Return (X, Y) of the center of cell containing provided text 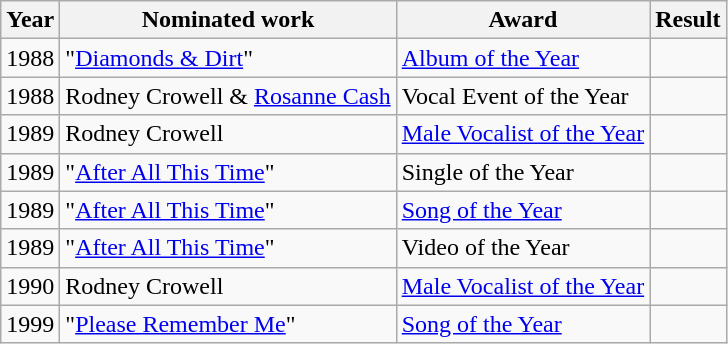
Year (30, 20)
Album of the Year (522, 58)
1990 (30, 286)
Video of the Year (522, 248)
Rodney Crowell & Rosanne Cash (228, 96)
Award (522, 20)
1999 (30, 324)
"Diamonds & Dirt" (228, 58)
Vocal Event of the Year (522, 96)
Single of the Year (522, 172)
Nominated work (228, 20)
"Please Remember Me" (228, 324)
Result (688, 20)
